Capture the cell that displays the provided text and extract its (X, Y) central coordinate. 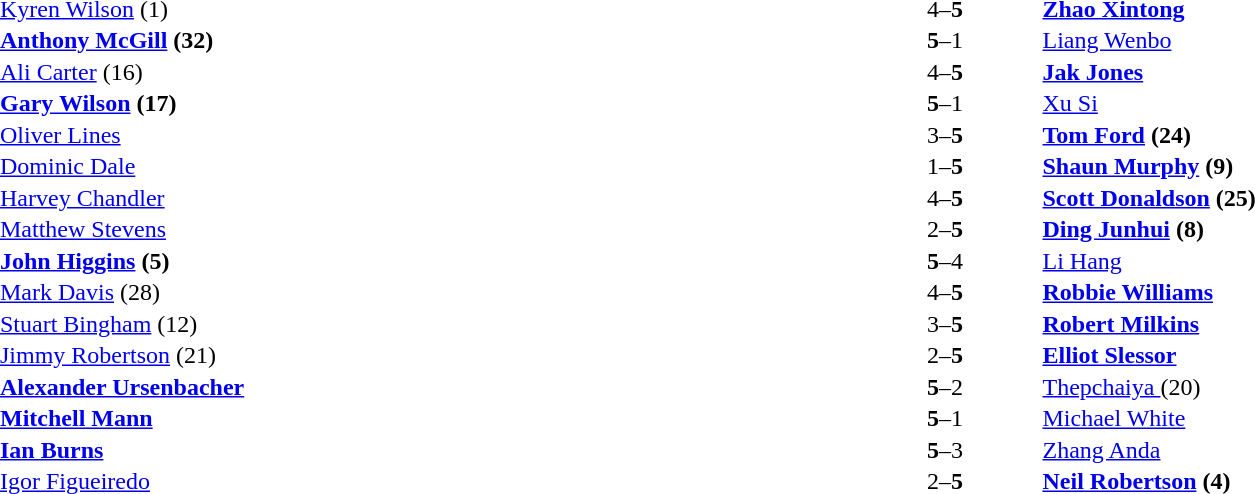
5–4 (944, 261)
5–2 (944, 387)
1–5 (944, 167)
5–3 (944, 450)
